Return (X, Y) of the center of cell containing provided text 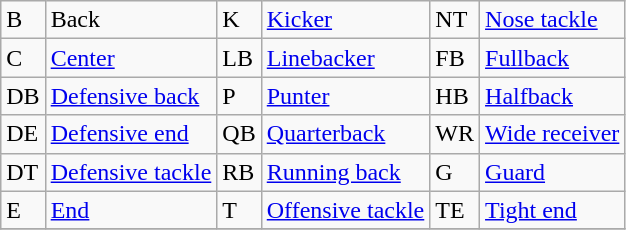
K (239, 20)
Quarterback (346, 134)
End (131, 210)
C (23, 58)
RB (239, 172)
NT (455, 20)
TE (455, 210)
E (23, 210)
Fullback (552, 58)
Kicker (346, 20)
Tight end (552, 210)
Defensive back (131, 96)
WR (455, 134)
P (239, 96)
HB (455, 96)
DE (23, 134)
Nose tackle (552, 20)
B (23, 20)
DT (23, 172)
DB (23, 96)
Defensive tackle (131, 172)
LB (239, 58)
Center (131, 58)
T (239, 210)
Punter (346, 96)
Linebacker (346, 58)
G (455, 172)
Defensive end (131, 134)
QB (239, 134)
Running back (346, 172)
Back (131, 20)
Offensive tackle (346, 210)
Halfback (552, 96)
Wide receiver (552, 134)
Guard (552, 172)
FB (455, 58)
